Return (x, y) of the center of cell containing provided text 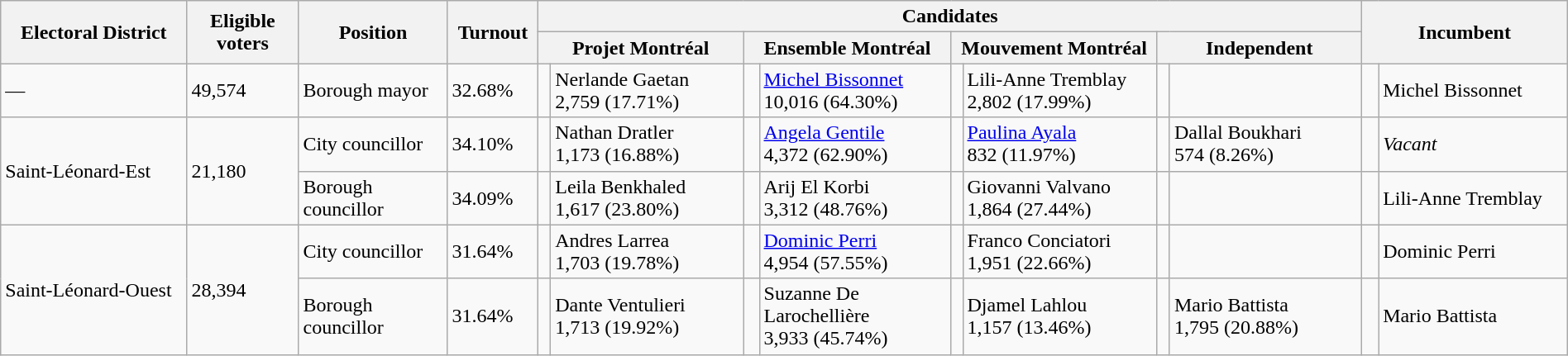
Dallal Boukhari 574 (8.26%) (1265, 144)
32.68% (493, 91)
Turnout (493, 32)
Projet Montréal (641, 48)
Mouvement Montréal (1054, 48)
Dante Ventulieri 1,713 (19.92%) (647, 316)
Arij El Korbi 3,312 (48.76%) (855, 198)
Leila Benkhaled 1,617 (23.80%) (647, 198)
Mario Battista 1,795 (20.88%) (1265, 316)
Dominic Perri (1474, 251)
Djamel Lahlou 1,157 (13.46%) (1060, 316)
Electoral District (94, 32)
Michel Bissonnet (1474, 91)
Angela Gentile 4,372 (62.90%) (855, 144)
Nathan Dratler 1,173 (16.88%) (647, 144)
Michel Bissonnet 10,016 (64.30%) (855, 91)
49,574 (243, 91)
21,180 (243, 171)
Position (373, 32)
Incumbent (1465, 32)
34.09% (493, 198)
Suzanne De Larochellière 3,933 (45.74%) (855, 316)
Franco Conciatori 1,951 (22.66%) (1060, 251)
Giovanni Valvano 1,864 (27.44%) (1060, 198)
Mario Battista (1474, 316)
Candidates (950, 17)
Andres Larrea 1,703 (19.78%) (647, 251)
— (94, 91)
Paulina Ayala 832 (11.97%) (1060, 144)
Vacant (1474, 144)
Ensemble Montréal (848, 48)
Independent (1260, 48)
34.10% (493, 144)
Lili-Anne Tremblay (1474, 198)
Lili-Anne Tremblay 2,802 (17.99%) (1060, 91)
Eligible voters (243, 32)
Saint-Léonard-Est (94, 171)
28,394 (243, 289)
Dominic Perri 4,954 (57.55%) (855, 251)
Saint-Léonard-Ouest (94, 289)
Borough mayor (373, 91)
Nerlande Gaetan 2,759 (17.71%) (647, 91)
